Locate the cell with the specified text and output its [X, Y] center coordinate. 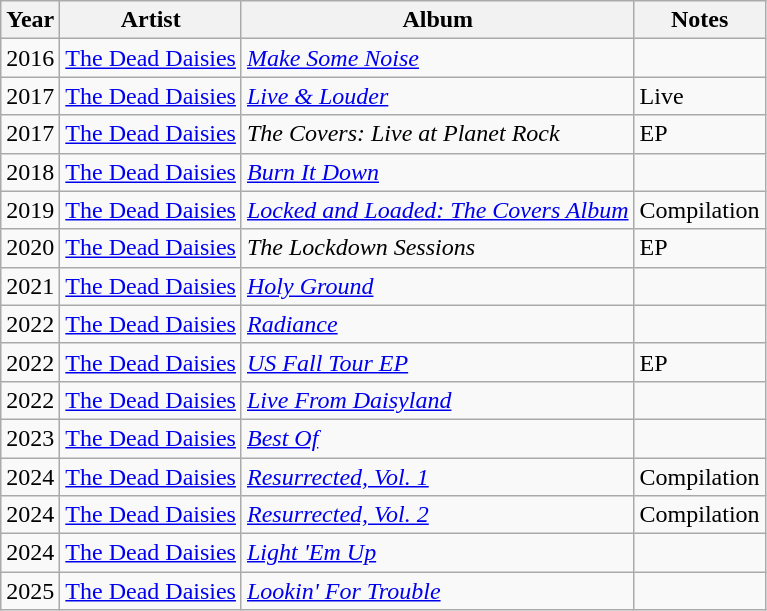
The Lockdown Sessions [438, 248]
US Fall Tour EP [438, 362]
Burn It Down [438, 172]
2021 [30, 286]
2023 [30, 438]
Best Of [438, 438]
Live From Daisyland [438, 400]
Holy Ground [438, 286]
Resurrected, Vol. 1 [438, 477]
Lookin' For Trouble [438, 591]
Locked and Loaded: The Covers Album [438, 210]
Light 'Em Up [438, 553]
Resurrected, Vol. 2 [438, 515]
2016 [30, 58]
Make Some Noise [438, 58]
2019 [30, 210]
Year [30, 20]
2025 [30, 591]
Artist [151, 20]
The Covers: Live at Planet Rock [438, 134]
2018 [30, 172]
Album [438, 20]
Live [700, 96]
Live & Louder [438, 96]
Notes [700, 20]
2020 [30, 248]
Radiance [438, 324]
